Capture the cell that displays the provided text and extract its (X, Y) central coordinate. 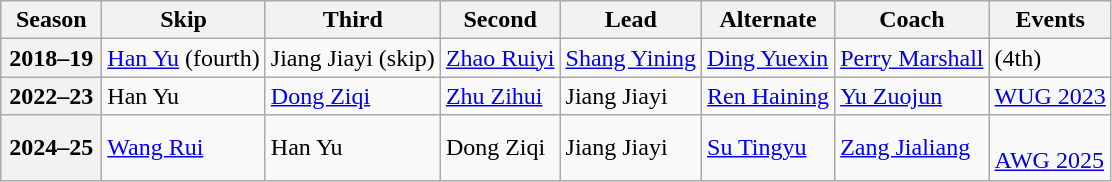
Zhao Ruiyi (500, 58)
Yu Zuojun (912, 96)
Han Yu (fourth) (184, 58)
(4th) (1050, 58)
Wang Rui (184, 148)
2022–23 (52, 96)
AWG 2025 (1050, 148)
Season (52, 20)
Alternate (768, 20)
Ren Haining (768, 96)
Third (352, 20)
Skip (184, 20)
Su Tingyu (768, 148)
WUG 2023 (1050, 96)
Events (1050, 20)
2024–25 (52, 148)
Lead (631, 20)
2018–19 (52, 58)
Coach (912, 20)
Jiang Jiayi (skip) (352, 58)
Zang Jialiang (912, 148)
Second (500, 20)
Shang Yining (631, 58)
Zhu Zihui (500, 96)
Perry Marshall (912, 58)
Ding Yuexin (768, 58)
